Pinpoint the cell where the given text exists, returning its [X, Y] midpoint coordinate. 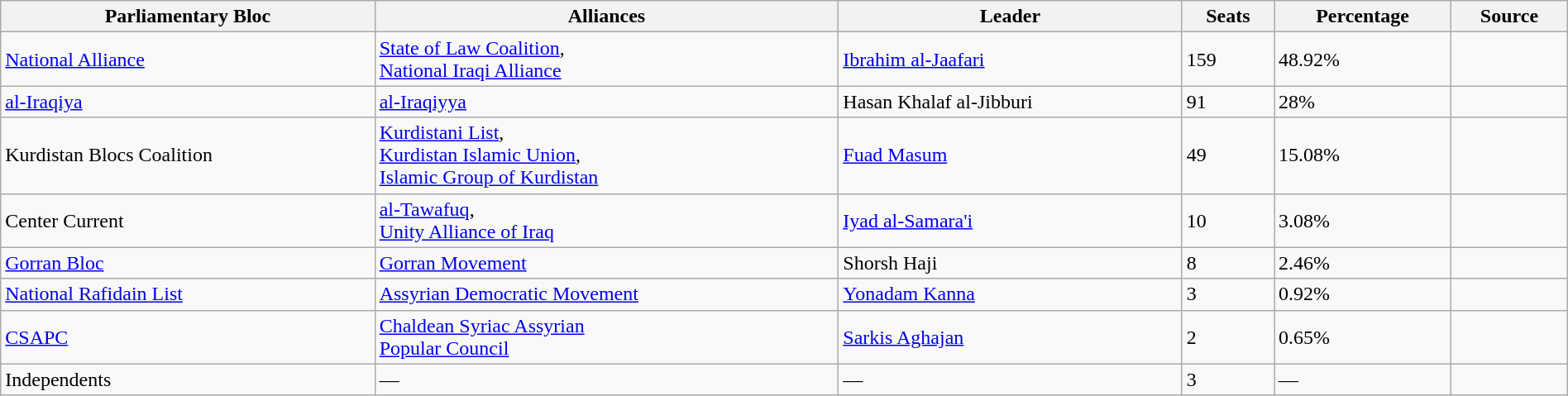
Yonadam Kanna [1011, 294]
0.92% [1363, 294]
CSAPC [188, 337]
10 [1227, 220]
Sarkis Aghajan [1011, 337]
Hasan Khalaf al-Jibburi [1011, 102]
Source [1510, 17]
al-Iraqiyya [607, 102]
49 [1227, 155]
Iyad al-Samara'i [1011, 220]
Kurdistani List,Kurdistan Islamic Union,Islamic Group of Kurdistan [607, 155]
National Rafidain List [188, 294]
2.46% [1363, 263]
Parliamentary Bloc [188, 17]
Alliances [607, 17]
0.65% [1363, 337]
159 [1227, 60]
al-Iraqiya [188, 102]
Gorran Movement [607, 263]
91 [1227, 102]
Percentage [1363, 17]
15.08% [1363, 155]
Gorran Bloc [188, 263]
Chaldean Syriac AssyrianPopular Council [607, 337]
3.08% [1363, 220]
Independents [188, 379]
al-Tawafuq,Unity Alliance of Iraq [607, 220]
Leader [1011, 17]
Kurdistan Blocs Coalition [188, 155]
Assyrian Democratic Movement [607, 294]
State of Law Coalition,National Iraqi Alliance [607, 60]
Ibrahim al-Jaafari [1011, 60]
2 [1227, 337]
Fuad Masum [1011, 155]
Shorsh Haji [1011, 263]
Center Current [188, 220]
Seats [1227, 17]
28% [1363, 102]
National Alliance [188, 60]
8 [1227, 263]
48.92% [1363, 60]
